Locate the cell with the specified text and output its (X, Y) center coordinate. 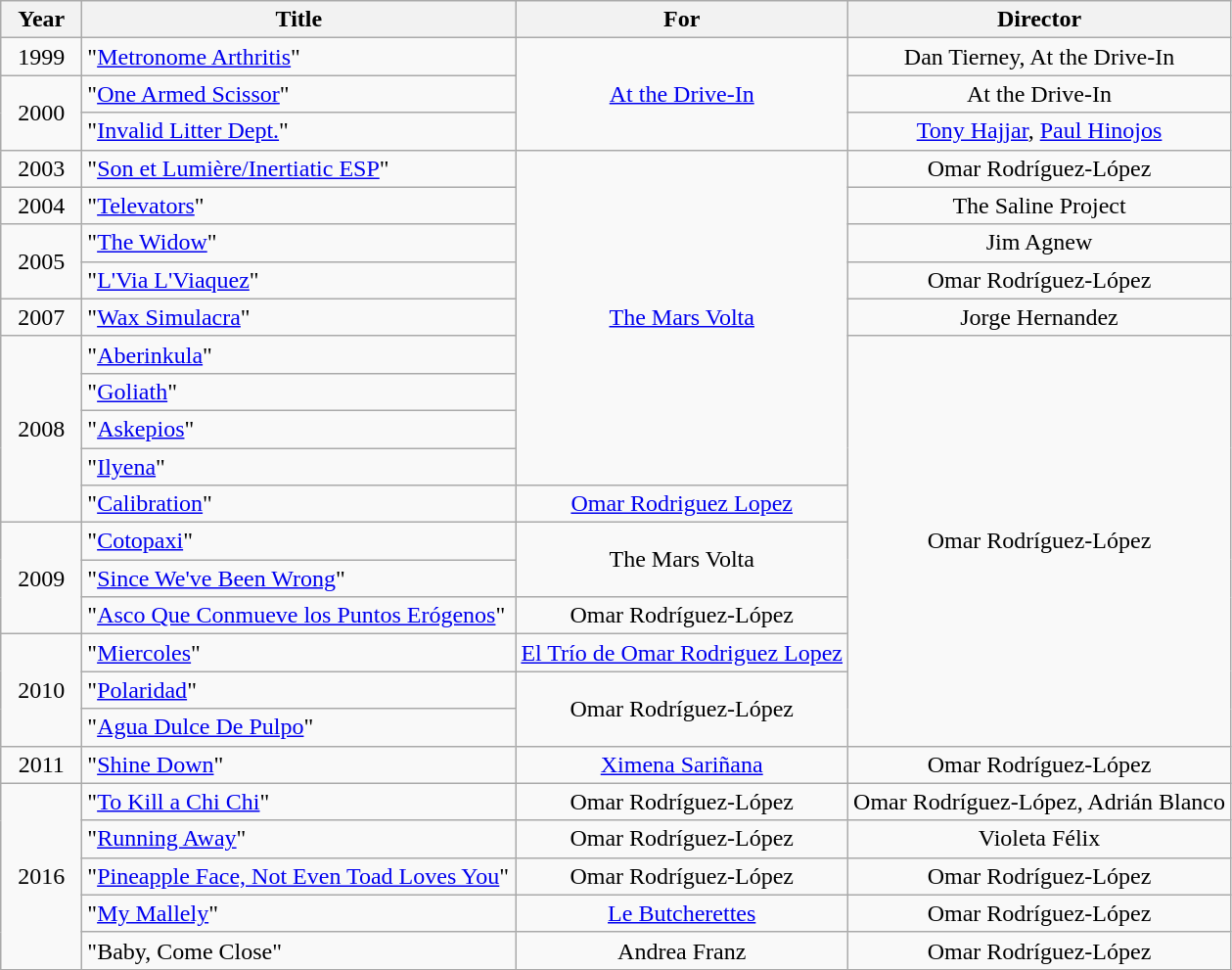
"Aberinkula" (299, 354)
"Televators" (299, 206)
Tony Hajjar, Paul Hinojos (1039, 131)
2007 (41, 317)
"Askepios" (299, 429)
2004 (41, 206)
"Pineapple Face, Not Even Toad Loves You" (299, 876)
"Cotopaxi" (299, 541)
2010 (41, 690)
"Goliath" (299, 392)
Andrea Franz (682, 950)
"Son et Lumière/Inertiatic ESP" (299, 168)
"Ilyena" (299, 467)
2008 (41, 429)
2011 (41, 764)
"Agua Dulce De Pulpo" (299, 727)
Le Butcherettes (682, 913)
For (682, 20)
El Trío de Omar Rodriguez Lopez (682, 653)
"Miercoles" (299, 653)
The Saline Project (1039, 206)
"Baby, Come Close" (299, 950)
"Asco Que Conmueve los Puntos Erógenos" (299, 616)
2003 (41, 168)
Omar Rodriguez Lopez (682, 504)
"My Mallely" (299, 913)
2009 (41, 578)
"One Armed Scissor" (299, 94)
"Shine Down" (299, 764)
Year (41, 20)
Ximena Sariñana (682, 764)
"Polaridad" (299, 690)
2005 (41, 261)
"Metronome Arthritis" (299, 57)
"Wax Simulacra" (299, 317)
"L'Via L'Viaquez" (299, 280)
Dan Tierney, At the Drive-In (1039, 57)
"Invalid Litter Dept." (299, 131)
Jim Agnew (1039, 243)
2000 (41, 113)
Violeta Félix (1039, 839)
"The Widow" (299, 243)
2016 (41, 876)
Jorge Hernandez (1039, 317)
Omar Rodríguez-López, Adrián Blanco (1039, 802)
"Running Away" (299, 839)
Director (1039, 20)
1999 (41, 57)
"Since We've Been Wrong" (299, 578)
Title (299, 20)
"To Kill a Chi Chi" (299, 802)
"Calibration" (299, 504)
